Search for the cell housing the specified text and yield its (x, y) center coordinate. 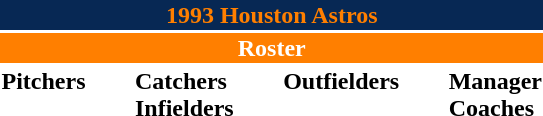
Roster (272, 48)
1993 Houston Astros (272, 15)
